Capture the cell that displays the provided text and extract its [x, y] central coordinate. 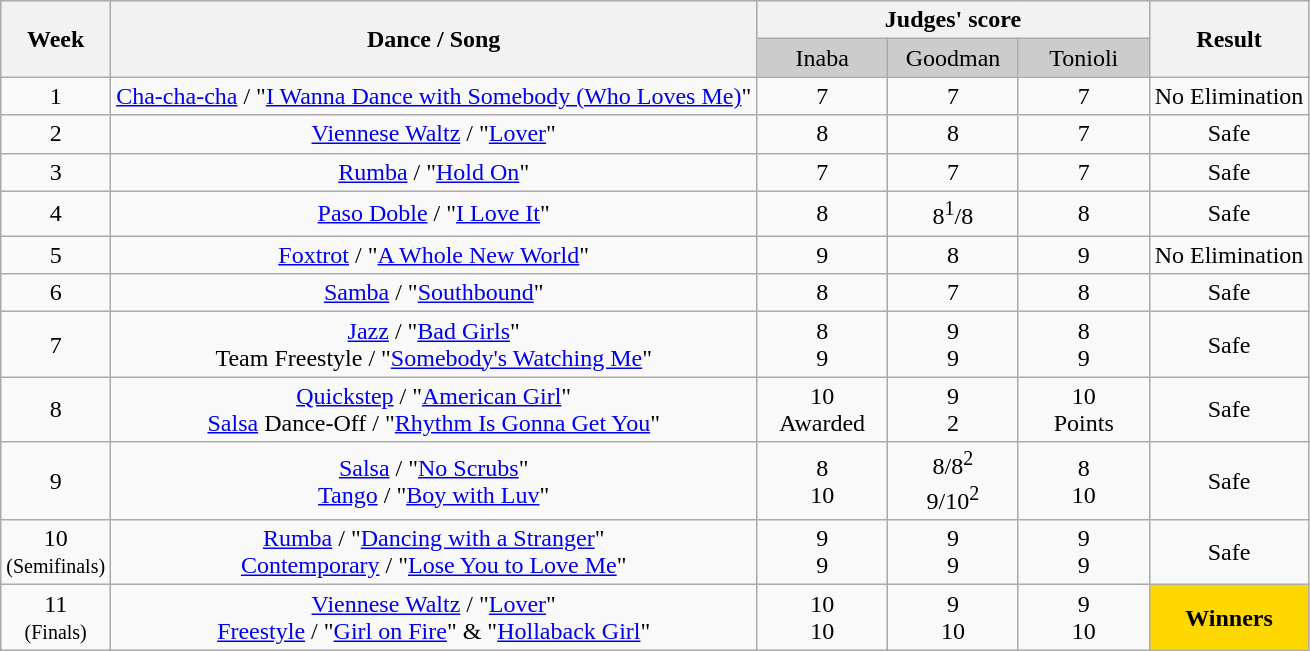
Quickstep / "American Girl" Salsa Dance-Off / "Rhythm Is Gonna Get You" [434, 410]
Paso Doble / "I Love It" [434, 214]
Cha-cha-cha / "I Wanna Dance with Somebody (Who Loves Me)" [434, 96]
Viennese Waltz / "Lover" Freestyle / "Girl on Fire" & "Hollaback Girl" [434, 618]
8/82 9/102 [954, 481]
Inaba [822, 58]
Foxtrot / "A Whole New World" [434, 255]
Tonioli [1084, 58]
Winners [1229, 618]
10 10 [822, 618]
10(Semifinals) [56, 552]
5 [56, 255]
10 Points [1084, 410]
11(Finals) [56, 618]
Result [1229, 39]
10 Awarded [822, 410]
Viennese Waltz / "Lover" [434, 134]
1 [56, 96]
Salsa / "No Scrubs" Tango / "Boy with Luv" [434, 481]
Judges' score [953, 20]
81/8 [954, 214]
9 2 [954, 410]
Rumba / "Hold On" [434, 172]
Rumba / "Dancing with a Stranger" Contemporary / "Lose You to Love Me" [434, 552]
Week [56, 39]
Dance / Song [434, 39]
6 [56, 293]
Goodman [954, 58]
Samba / "Southbound" [434, 293]
2 [56, 134]
Jazz / "Bad Girls" Team Freestyle / "Somebody's Watching Me" [434, 344]
3 [56, 172]
4 [56, 214]
